Detect which cell encompasses the target text, then output its [x, y] center coordinate. 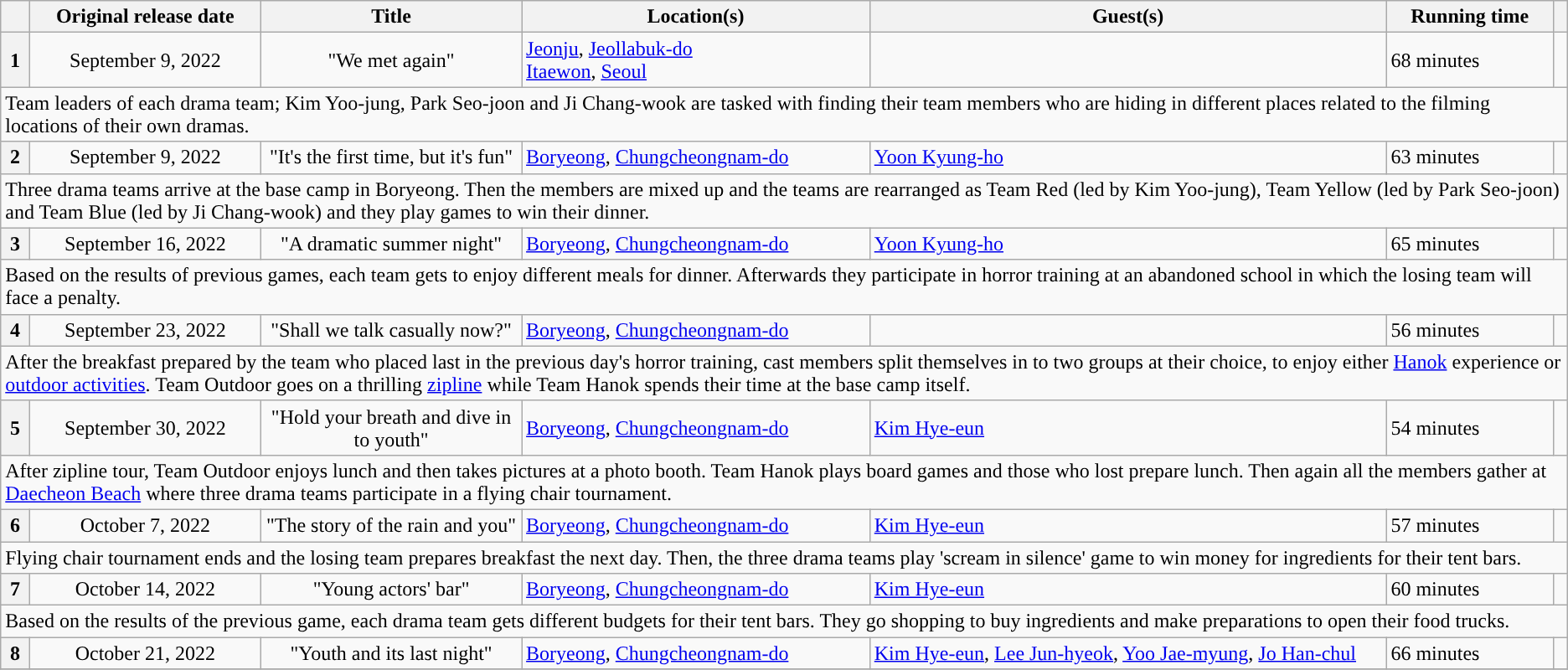
7 [15, 590]
"The story of the rain and you" [392, 525]
65 minutes [1470, 244]
3 [15, 244]
1 [15, 60]
60 minutes [1470, 590]
"Youth and its last night" [392, 653]
4 [15, 330]
Location(s) [696, 17]
September 30, 2022 [145, 427]
Original release date [145, 17]
Jeonju, Jeollabuk-do Itaewon, Seoul [696, 60]
"It's the first time, but it's fun" [392, 157]
8 [15, 653]
"We met again" [392, 60]
5 [15, 427]
October 21, 2022 [145, 653]
"Hold your breath and dive in to youth" [392, 427]
September 23, 2022 [145, 330]
October 7, 2022 [145, 525]
"Young actors' bar" [392, 590]
"Shall we talk casually now?" [392, 330]
"A dramatic summer night" [392, 244]
October 14, 2022 [145, 590]
6 [15, 525]
September 16, 2022 [145, 244]
Kim Hye-eun, Lee Jun-hyeok, Yoo Jae-myung, Jo Han-chul [1127, 653]
2 [15, 157]
Guest(s) [1127, 17]
63 minutes [1470, 157]
57 minutes [1470, 525]
Title [392, 17]
Running time [1470, 17]
68 minutes [1470, 60]
66 minutes [1470, 653]
54 minutes [1470, 427]
56 minutes [1470, 330]
